Determine the (x, y) coordinate at the center of the cell enclosing the given text.  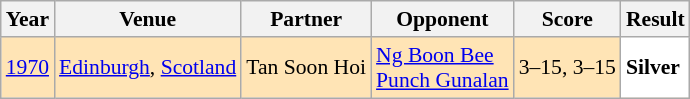
Venue (148, 19)
Silver (656, 68)
Ng Boon Bee Punch Gunalan (442, 68)
Opponent (442, 19)
Result (656, 19)
Year (28, 19)
Partner (306, 19)
Tan Soon Hoi (306, 68)
3–15, 3–15 (568, 68)
Edinburgh, Scotland (148, 68)
Score (568, 19)
1970 (28, 68)
